Search for the cell housing the specified text and yield its (X, Y) center coordinate. 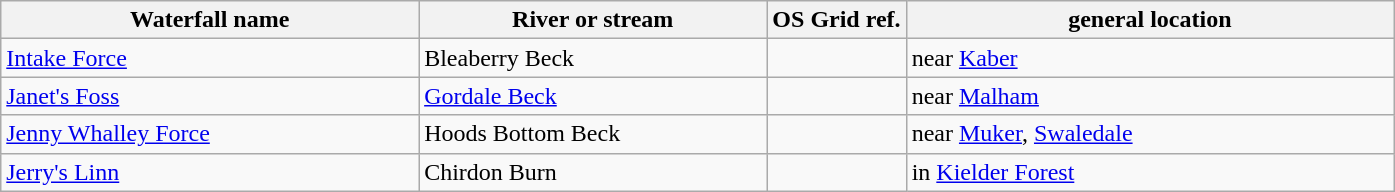
general location (1150, 20)
Jenny Whalley Force (210, 134)
near Malham (1150, 96)
Chirdon Burn (593, 172)
in Kielder Forest (1150, 172)
Waterfall name (210, 20)
near Kaber (1150, 58)
Jerry's Linn (210, 172)
Janet's Foss (210, 96)
Gordale Beck (593, 96)
River or stream (593, 20)
OS Grid ref. (836, 20)
Intake Force (210, 58)
Bleaberry Beck (593, 58)
near Muker, Swaledale (1150, 134)
Hoods Bottom Beck (593, 134)
